Find where the given text appears and provide that cell's center as (x, y) coordinate. 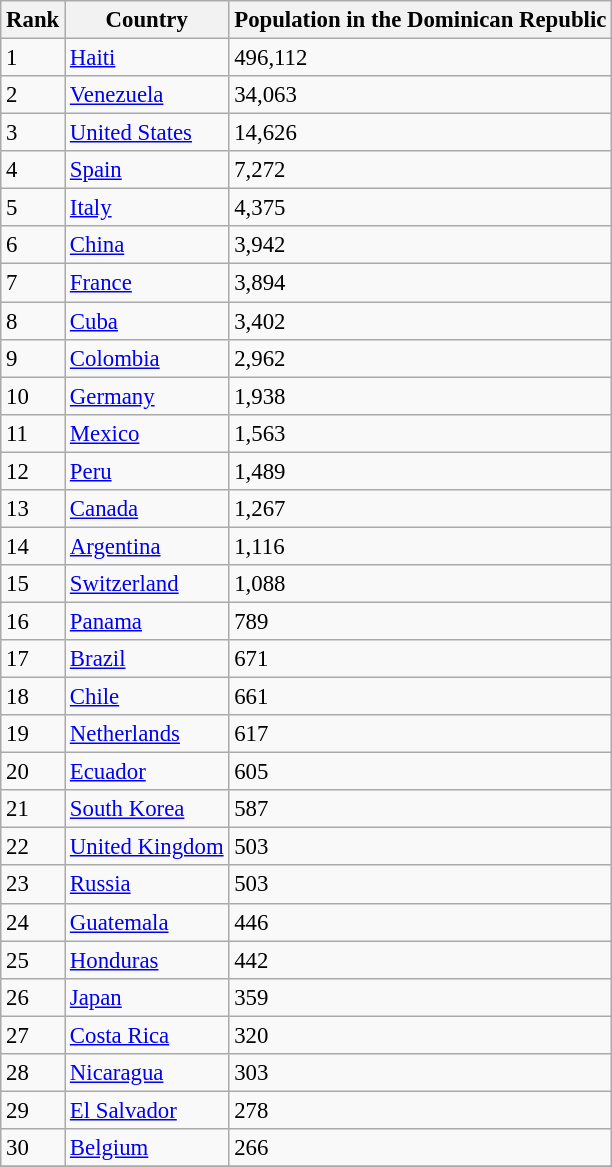
14 (33, 546)
3,942 (420, 245)
13 (33, 509)
1,116 (420, 546)
27 (33, 1035)
442 (420, 960)
Costa Rica (147, 1035)
266 (420, 1148)
303 (420, 1073)
587 (420, 809)
Chile (147, 697)
1,938 (420, 396)
14,626 (420, 133)
617 (420, 734)
25 (33, 960)
446 (420, 922)
3 (33, 133)
Italy (147, 208)
23 (33, 885)
2,962 (420, 358)
Honduras (147, 960)
18 (33, 697)
El Salvador (147, 1110)
10 (33, 396)
24 (33, 922)
Rank (33, 20)
Spain (147, 170)
Argentina (147, 546)
496,112 (420, 58)
22 (33, 847)
United Kingdom (147, 847)
Venezuela (147, 95)
11 (33, 433)
1,489 (420, 471)
Russia (147, 885)
320 (420, 1035)
12 (33, 471)
8 (33, 321)
16 (33, 621)
Japan (147, 997)
Ecuador (147, 772)
29 (33, 1110)
21 (33, 809)
Haiti (147, 58)
Peru (147, 471)
605 (420, 772)
359 (420, 997)
Mexico (147, 433)
26 (33, 997)
Cuba (147, 321)
Guatemala (147, 922)
6 (33, 245)
China (147, 245)
South Korea (147, 809)
19 (33, 734)
7,272 (420, 170)
Switzerland (147, 584)
17 (33, 659)
30 (33, 1148)
1 (33, 58)
15 (33, 584)
34,063 (420, 95)
Netherlands (147, 734)
2 (33, 95)
Population in the Dominican Republic (420, 20)
Colombia (147, 358)
United States (147, 133)
671 (420, 659)
4 (33, 170)
Belgium (147, 1148)
Germany (147, 396)
5 (33, 208)
789 (420, 621)
1,563 (420, 433)
278 (420, 1110)
661 (420, 697)
4,375 (420, 208)
28 (33, 1073)
Canada (147, 509)
1,088 (420, 584)
1,267 (420, 509)
20 (33, 772)
Panama (147, 621)
3,894 (420, 283)
7 (33, 283)
France (147, 283)
Nicaragua (147, 1073)
3,402 (420, 321)
Country (147, 20)
9 (33, 358)
Brazil (147, 659)
